Find where the given text appears and provide that cell's center as [x, y] coordinate. 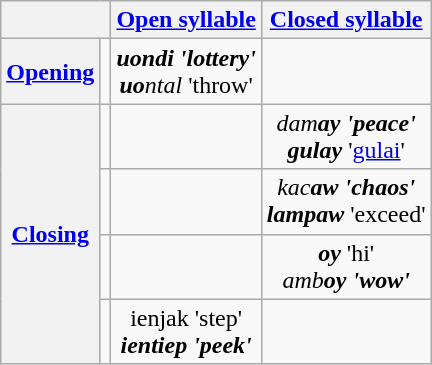
Opening [50, 72]
ienjak 'step'ientiep 'peek' [186, 332]
uondi 'lottery'uontal 'throw' [186, 72]
Open syllable [186, 20]
Closing [50, 234]
kacaw 'chaos'lampaw 'exceed' [346, 202]
Closed syllable [346, 20]
damay 'peace'gulay 'gulai' [346, 136]
oy 'hi'amboy 'wow' [346, 266]
